Capture the cell that displays the provided text and extract its (x, y) central coordinate. 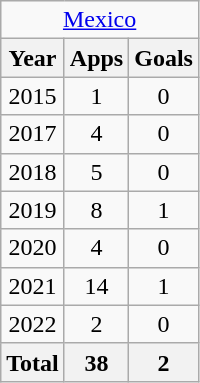
2020 (33, 248)
2018 (33, 172)
14 (96, 286)
2021 (33, 286)
5 (96, 172)
Total (33, 362)
8 (96, 210)
2017 (33, 134)
2022 (33, 324)
Mexico (100, 20)
38 (96, 362)
2019 (33, 210)
Year (33, 58)
2015 (33, 96)
Apps (96, 58)
Goals (164, 58)
